Determine the (X, Y) coordinate at the center of the cell enclosing the given text.  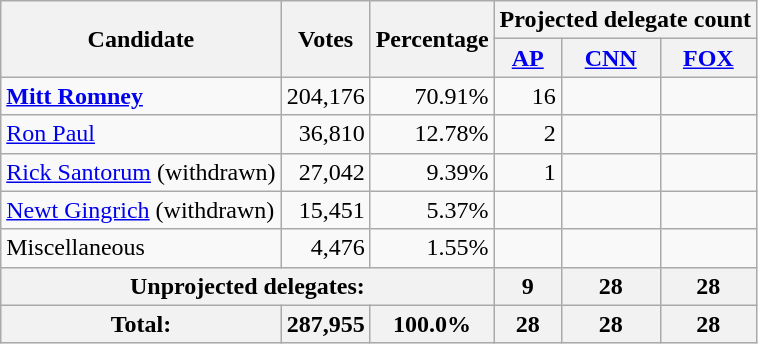
100.0% (432, 324)
Rick Santorum (withdrawn) (141, 172)
Projected delegate count (626, 20)
4,476 (326, 248)
CNN (610, 58)
AP (528, 58)
1.55% (432, 248)
5.37% (432, 210)
Total: (141, 324)
15,451 (326, 210)
36,810 (326, 134)
Votes (326, 39)
9.39% (432, 172)
2 (528, 134)
9 (528, 286)
1 (528, 172)
287,955 (326, 324)
16 (528, 96)
12.78% (432, 134)
Miscellaneous (141, 248)
204,176 (326, 96)
Newt Gingrich (withdrawn) (141, 210)
Candidate (141, 39)
Percentage (432, 39)
Ron Paul (141, 134)
Unprojected delegates: (248, 286)
Mitt Romney (141, 96)
27,042 (326, 172)
70.91% (432, 96)
FOX (708, 58)
